Output the (X, Y) coordinate of the center of the cell containing the given text.  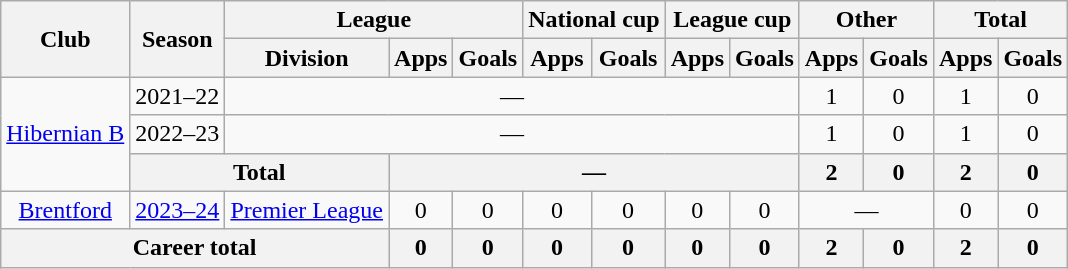
2021–22 (178, 96)
Division (307, 58)
League cup (732, 20)
Hibernian B (66, 134)
Club (66, 39)
Brentford (66, 210)
National cup (594, 20)
Season (178, 39)
Premier League (307, 210)
League (374, 20)
Other (866, 20)
2022–23 (178, 134)
2023–24 (178, 210)
Career total (195, 248)
